Capture the cell that displays the provided text and extract its [X, Y] central coordinate. 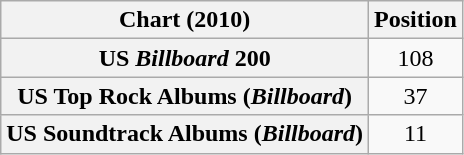
37 [416, 96]
US Soundtrack Albums (Billboard) [185, 134]
Position [416, 20]
11 [416, 134]
Chart (2010) [185, 20]
US Top Rock Albums (Billboard) [185, 96]
US Billboard 200 [185, 58]
108 [416, 58]
